Detect which cell encompasses the target text, then output its (X, Y) center coordinate. 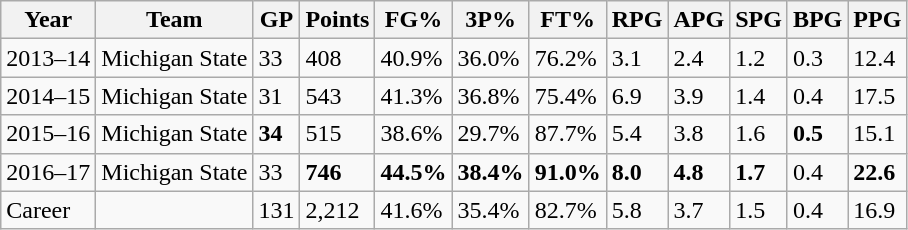
1.2 (759, 58)
515 (338, 134)
2015–16 (48, 134)
91.0% (568, 172)
2016–17 (48, 172)
41.6% (414, 210)
31 (276, 96)
38.6% (414, 134)
APG (699, 20)
Points (338, 20)
75.4% (568, 96)
FT% (568, 20)
5.4 (637, 134)
3.8 (699, 134)
5.8 (637, 210)
3.7 (699, 210)
82.7% (568, 210)
76.2% (568, 58)
543 (338, 96)
408 (338, 58)
1.4 (759, 96)
0.5 (817, 134)
15.1 (878, 134)
FG% (414, 20)
41.3% (414, 96)
40.9% (414, 58)
Career (48, 210)
2.4 (699, 58)
34 (276, 134)
131 (276, 210)
746 (338, 172)
29.7% (490, 134)
36.8% (490, 96)
3.1 (637, 58)
6.9 (637, 96)
Team (174, 20)
3.9 (699, 96)
16.9 (878, 210)
BPG (817, 20)
0.3 (817, 58)
87.7% (568, 134)
GP (276, 20)
36.0% (490, 58)
2013–14 (48, 58)
35.4% (490, 210)
1.5 (759, 210)
PPG (878, 20)
RPG (637, 20)
17.5 (878, 96)
2014–15 (48, 96)
44.5% (414, 172)
Year (48, 20)
2,212 (338, 210)
22.6 (878, 172)
8.0 (637, 172)
SPG (759, 20)
38.4% (490, 172)
4.8 (699, 172)
3P% (490, 20)
1.7 (759, 172)
12.4 (878, 58)
1.6 (759, 134)
